Identify which cell holds the provided text, then report its [x, y] central coordinate. 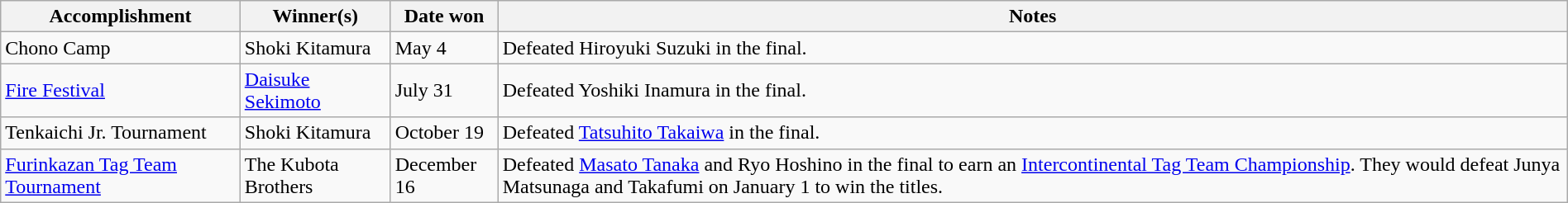
Defeated Hiroyuki Suzuki in the final. [1032, 48]
Winner(s) [315, 17]
Fire Festival [121, 91]
May 4 [444, 48]
Defeated Tatsuhito Takaiwa in the final. [1032, 133]
Notes [1032, 17]
Date won [444, 17]
Chono Camp [121, 48]
The Kubota Brothers [315, 175]
July 31 [444, 91]
Tenkaichi Jr. Tournament [121, 133]
Accomplishment [121, 17]
Daisuke Sekimoto [315, 91]
October 19 [444, 133]
December 16 [444, 175]
Defeated Yoshiki Inamura in the final. [1032, 91]
Furinkazan Tag Team Tournament [121, 175]
